Pinpoint the cell where the given text exists, returning its (X, Y) midpoint coordinate. 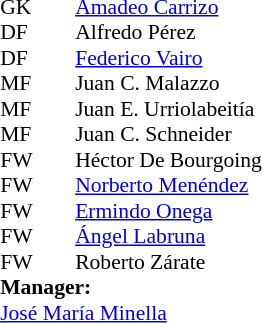
Roberto Zárate (168, 262)
Juan C. Malazzo (168, 83)
Juan E. Urriolabeitía (168, 109)
Manager: (131, 287)
Juan C. Schneider (168, 135)
Norberto Menéndez (168, 185)
Ángel Labruna (168, 237)
Alfredo Pérez (168, 33)
Federico Vairo (168, 58)
Héctor De Bourgoing (168, 160)
Ermindo Onega (168, 211)
